For the text-containing cell, return its midpoint in [x, y] coordinate format. 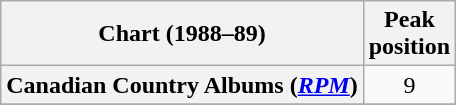
Peak position [409, 34]
9 [409, 85]
Chart (1988–89) [182, 34]
Canadian Country Albums (RPM) [182, 85]
